Pinpoint the cell where the given text exists, returning its [x, y] midpoint coordinate. 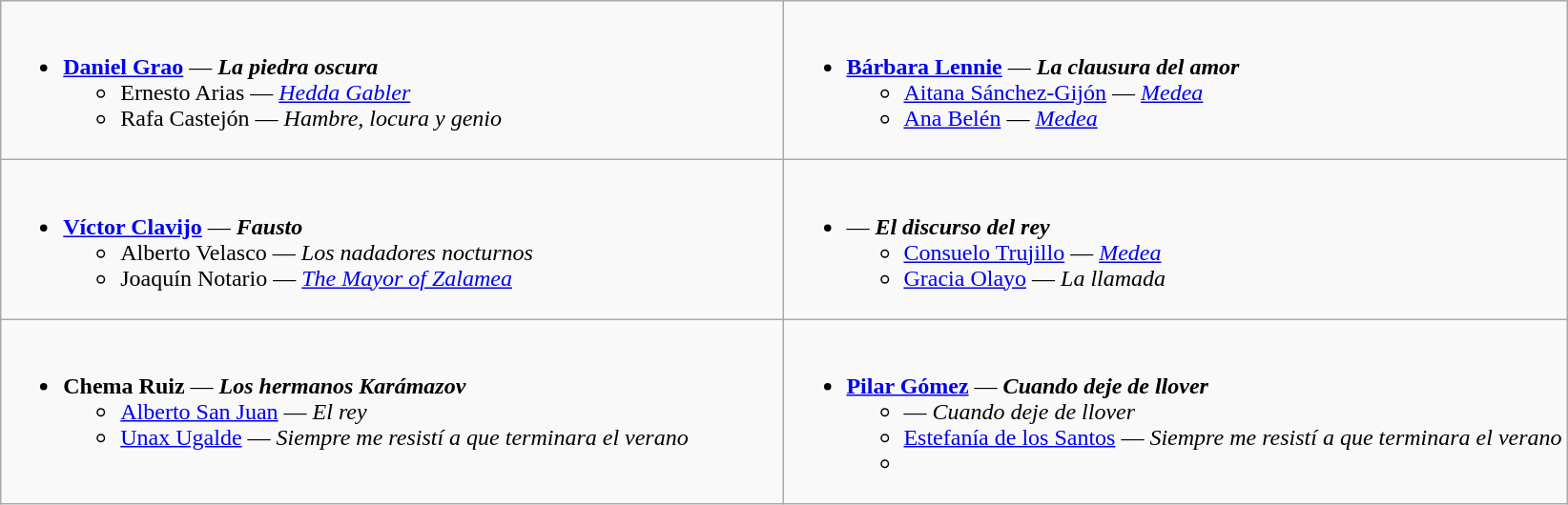
Chema Ruiz — Los hermanos KarámazovAlberto San Juan — El reyUnax Ugalde — Siempre me resistí a que terminara el verano [393, 412]
— El discurso del reyConsuelo Trujillo — MedeaGracia Olayo — La llamada [1175, 240]
Bárbara Lennie — La clausura del amorAitana Sánchez-Gijón — MedeaAna Belén — Medea [1175, 80]
Daniel Grao — La piedra oscuraErnesto Arias — Hedda GablerRafa Castejón — Hambre, locura y genio [393, 80]
Pilar Gómez — Cuando deje de llover — Cuando deje de lloverEstefanía de los Santos — Siempre me resistí a que terminara el verano [1175, 412]
Víctor Clavijo — FaustoAlberto Velasco — Los nadadores nocturnosJoaquín Notario — The Mayor of Zalamea [393, 240]
